Capture the cell that displays the provided text and extract its [x, y] central coordinate. 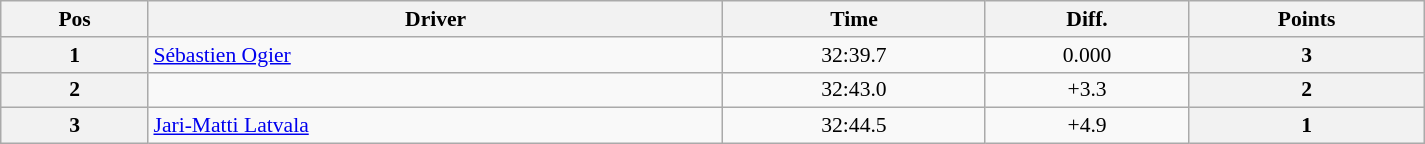
Diff. [1087, 19]
Driver [435, 19]
Sébastien Ogier [435, 55]
32:44.5 [854, 126]
32:43.0 [854, 90]
Points [1306, 19]
Pos [75, 19]
+4.9 [1087, 126]
Time [854, 19]
0.000 [1087, 55]
32:39.7 [854, 55]
+3.3 [1087, 90]
Jari-Matti Latvala [435, 126]
